Search for the cell housing the specified text and yield its [x, y] center coordinate. 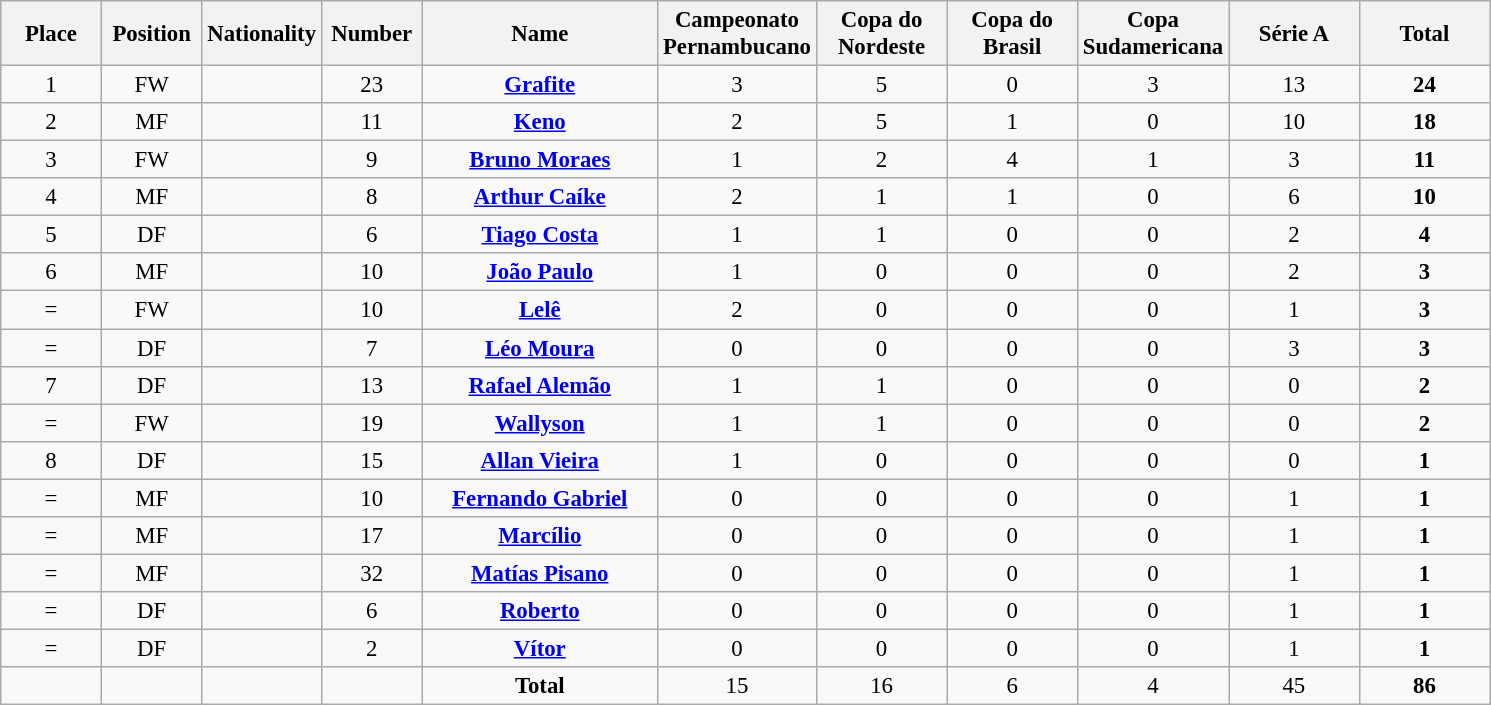
Série A [1294, 34]
Nationality [262, 34]
Campeonato Pernambucano [738, 34]
Place [52, 34]
Copa do Nordeste [882, 34]
9 [372, 160]
Position [152, 34]
Copa do Brasil [1012, 34]
Rafael Alemão [540, 385]
Copa Sudamericana [1152, 34]
Allan Vieira [540, 460]
Vítor [540, 648]
Tiago Costa [540, 235]
Wallyson [540, 423]
24 [1424, 85]
23 [372, 85]
Léo Moura [540, 348]
86 [1424, 686]
Grafite [540, 85]
Arthur Caíke [540, 197]
Roberto [540, 611]
17 [372, 536]
João Paulo [540, 273]
45 [1294, 686]
16 [882, 686]
Lelê [540, 310]
18 [1424, 122]
Fernando Gabriel [540, 498]
Keno [540, 122]
32 [372, 573]
19 [372, 423]
Marcílio [540, 536]
Name [540, 34]
Bruno Moraes [540, 160]
Number [372, 34]
Matías Pisano [540, 573]
